Capture the cell that displays the provided text and extract its (X, Y) central coordinate. 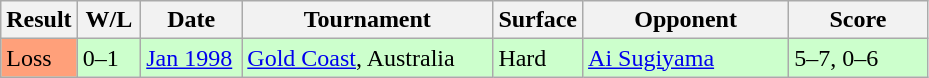
Opponent (686, 20)
Loss (39, 58)
Surface (538, 20)
W/L (109, 20)
0–1 (109, 58)
5–7, 0–6 (858, 58)
Jan 1998 (192, 58)
Tournament (368, 20)
Ai Sugiyama (686, 58)
Date (192, 20)
Score (858, 20)
Result (39, 20)
Gold Coast, Australia (368, 58)
Hard (538, 58)
